Provide the [x, y] coordinate of the cell's center where the given text is located.  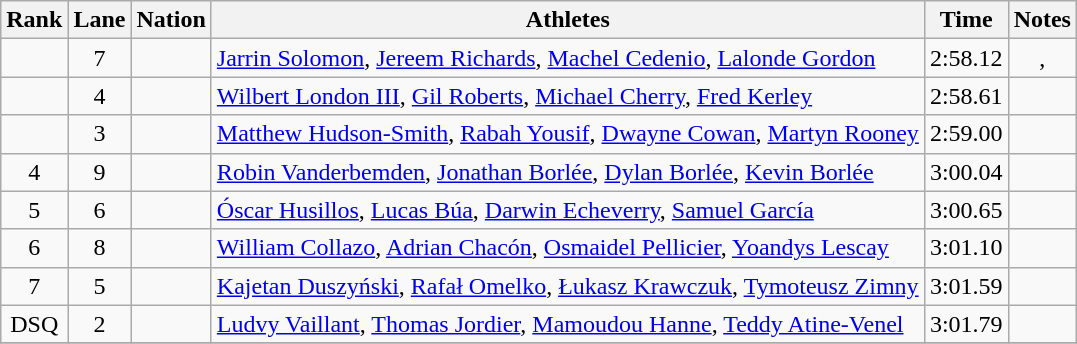
Nation [171, 20]
3:00.65 [966, 210]
Wilbert London III, Gil Roberts, Michael Cherry, Fred Kerley [568, 96]
3:01.59 [966, 286]
William Collazo, Adrian Chacón, Osmaidel Pellicier, Yoandys Lescay [568, 248]
3 [100, 134]
Matthew Hudson-Smith, Rabah Yousif, Dwayne Cowan, Martyn Rooney [568, 134]
2 [100, 324]
3:00.04 [966, 172]
2:58.12 [966, 58]
Athletes [568, 20]
2:59.00 [966, 134]
Notes [1042, 20]
Ludvy Vaillant, Thomas Jordier, Mamoudou Hanne, Teddy Atine-Venel [568, 324]
Robin Vanderbemden, Jonathan Borlée, Dylan Borlée, Kevin Borlée [568, 172]
Jarrin Solomon, Jereem Richards, Machel Cedenio, Lalonde Gordon [568, 58]
Rank [34, 20]
, [1042, 58]
Kajetan Duszyński, Rafał Omelko, Łukasz Krawczuk, Tymoteusz Zimny [568, 286]
2:58.61 [966, 96]
Time [966, 20]
Óscar Husillos, Lucas Búa, Darwin Echeverry, Samuel García [568, 210]
8 [100, 248]
9 [100, 172]
Lane [100, 20]
DSQ [34, 324]
3:01.10 [966, 248]
3:01.79 [966, 324]
